Return [X, Y] of the center of cell containing provided text 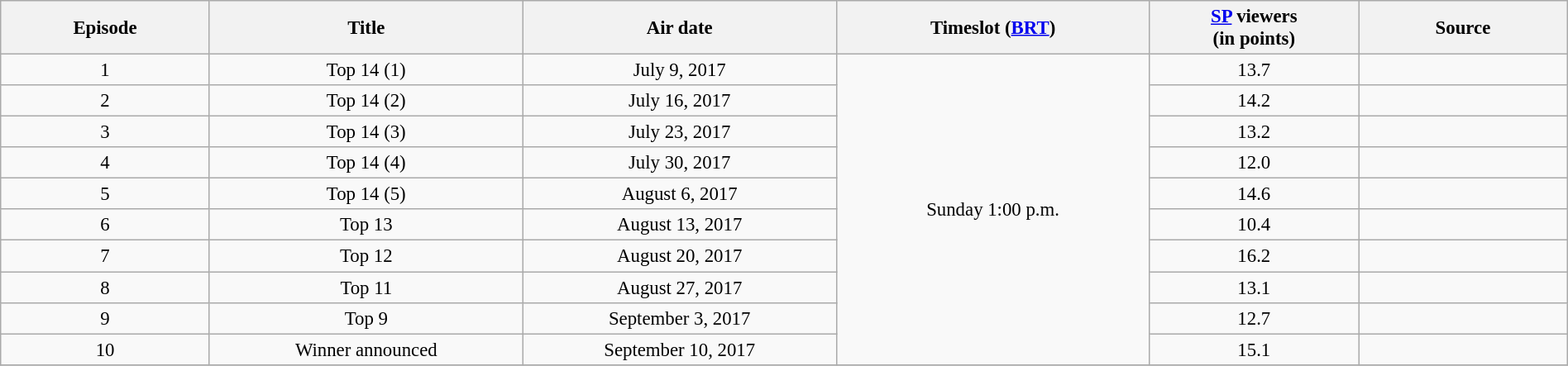
September 10, 2017 [680, 349]
14.2 [1254, 101]
16.2 [1254, 256]
Timeslot (BRT) [992, 28]
Winner announced [366, 349]
10 [106, 349]
14.6 [1254, 194]
7 [106, 256]
July 23, 2017 [680, 132]
Source [1464, 28]
13.7 [1254, 70]
July 30, 2017 [680, 163]
2 [106, 101]
1 [106, 70]
Title [366, 28]
Top 13 [366, 226]
Top 14 (2) [366, 101]
August 6, 2017 [680, 194]
12.7 [1254, 318]
July 16, 2017 [680, 101]
3 [106, 132]
August 27, 2017 [680, 288]
September 3, 2017 [680, 318]
13.2 [1254, 132]
Top 12 [366, 256]
Top 11 [366, 288]
6 [106, 226]
Episode [106, 28]
8 [106, 288]
Air date [680, 28]
Top 9 [366, 318]
Top 14 (3) [366, 132]
August 13, 2017 [680, 226]
SP viewers(in points) [1254, 28]
13.1 [1254, 288]
4 [106, 163]
August 20, 2017 [680, 256]
12.0 [1254, 163]
Top 14 (5) [366, 194]
Top 14 (1) [366, 70]
9 [106, 318]
July 9, 2017 [680, 70]
5 [106, 194]
15.1 [1254, 349]
10.4 [1254, 226]
Top 14 (4) [366, 163]
Sunday 1:00 p.m. [992, 210]
